Provide the (x, y) coordinate of the cell's center where the given text is located.  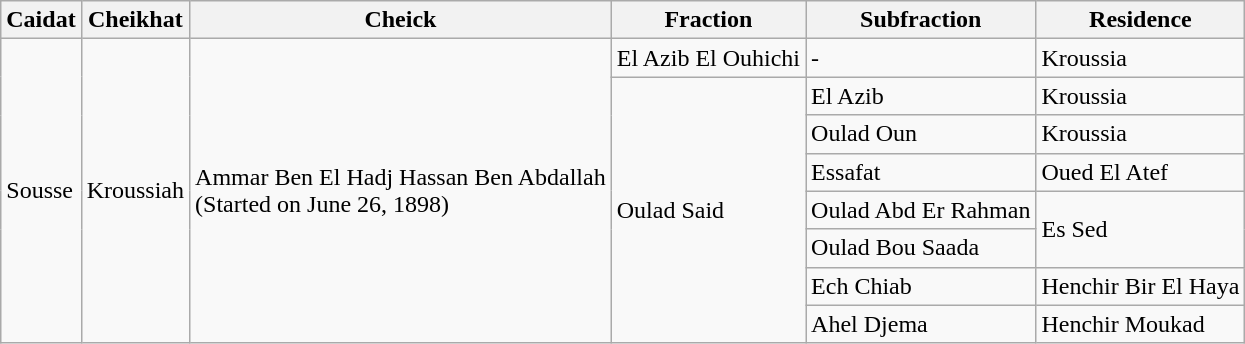
Subfraction (921, 20)
Sousse (41, 191)
Oulad Oun (921, 134)
Ammar Ben El Hadj Hassan Ben Abdallah(Started on June 26, 1898) (401, 191)
Henchir Moukad (1140, 324)
Oued El Atef (1140, 172)
Fraction (708, 20)
Residence (1140, 20)
Ech Chiab (921, 286)
El Azib (921, 96)
Es Sed (1140, 229)
- (921, 58)
Ahel Djema (921, 324)
El Azib El Ouhichi (708, 58)
Cheikhat (135, 20)
Essafat (921, 172)
Cheick (401, 20)
Caidat (41, 20)
Oulad Bou Saada (921, 248)
Oulad Said (708, 210)
Henchir Bir El Haya (1140, 286)
Kroussiah (135, 191)
Oulad Abd Er Rahman (921, 210)
